Determine the (X, Y) coordinate at the center of the cell enclosing the given text.  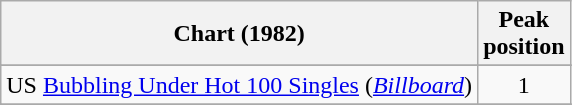
US Bubbling Under Hot 100 Singles (Billboard) (240, 85)
1 (524, 85)
Chart (1982) (240, 34)
Peakposition (524, 34)
